Extract the [X, Y] coordinate from the center of the cell holding the provided text.  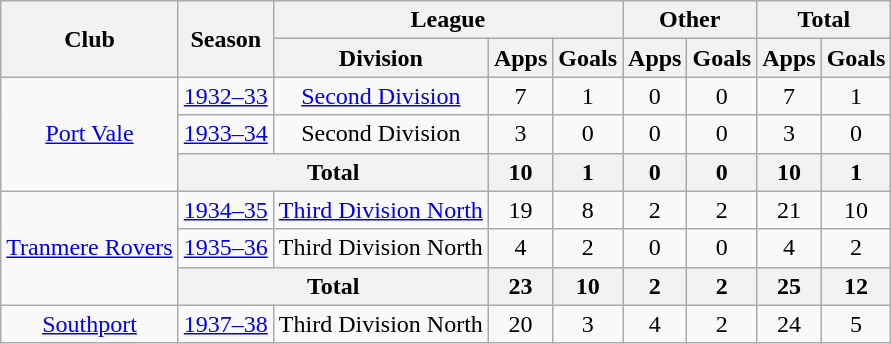
League [448, 20]
1933–34 [226, 134]
Other [690, 20]
Port Vale [90, 134]
21 [789, 210]
1937–38 [226, 324]
25 [789, 286]
24 [789, 324]
Southport [90, 324]
12 [856, 286]
23 [520, 286]
19 [520, 210]
5 [856, 324]
8 [588, 210]
1934–35 [226, 210]
1932–33 [226, 96]
Season [226, 39]
Division [380, 58]
20 [520, 324]
Club [90, 39]
1935–36 [226, 248]
Tranmere Rovers [90, 248]
